Return the (X, Y) coordinate for the center point of the cell that contains the specified text.  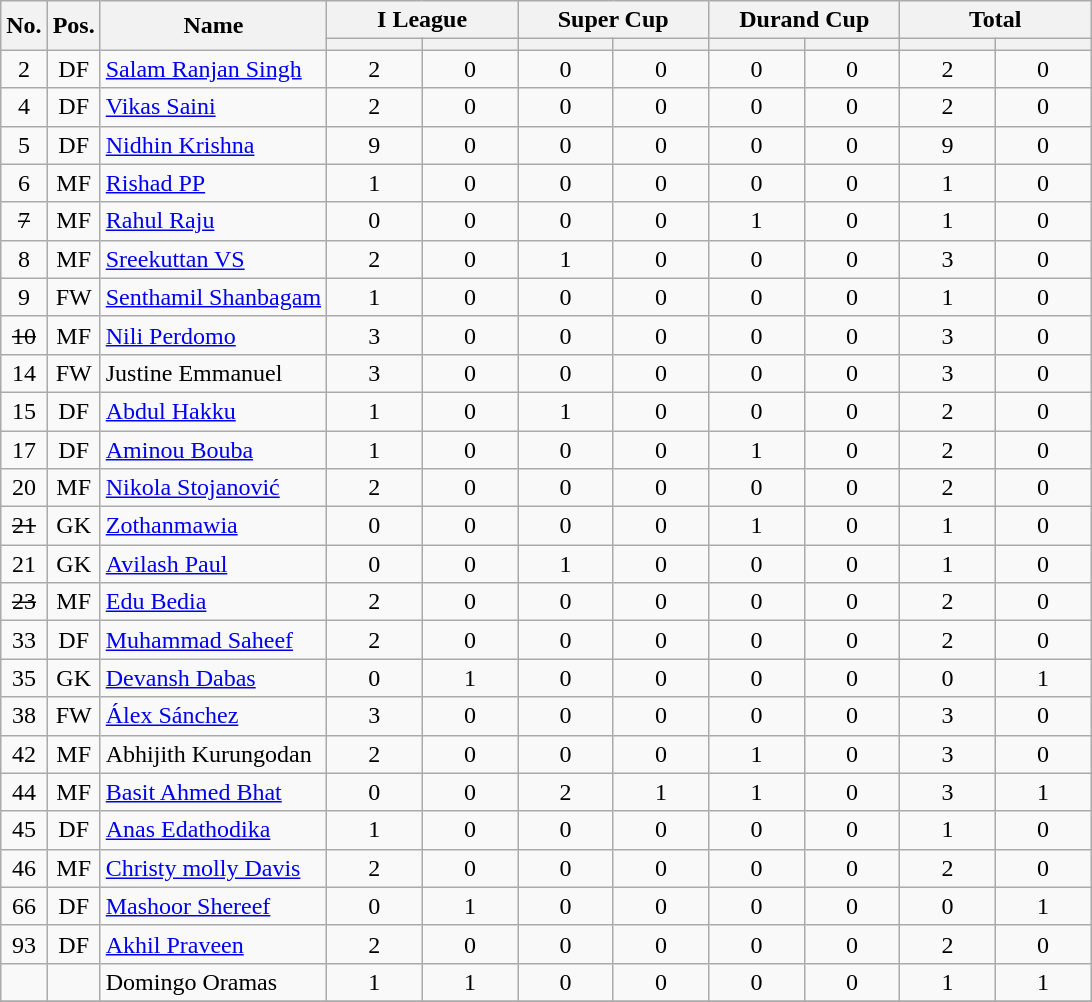
4 (24, 107)
Pos. (74, 26)
Mashoor Shereef (213, 906)
Avilash Paul (213, 564)
7 (24, 221)
23 (24, 602)
Rishad PP (213, 183)
Álex Sánchez (213, 716)
6 (24, 183)
17 (24, 449)
Akhil Praveen (213, 944)
Nikola Stojanović (213, 488)
42 (24, 754)
45 (24, 830)
10 (24, 335)
Super Cup (614, 20)
Justine Emmanuel (213, 373)
Durand Cup (804, 20)
Total (996, 20)
Domingo Oramas (213, 982)
Nidhin Krishna (213, 145)
14 (24, 373)
Rahul Raju (213, 221)
Nili Perdomo (213, 335)
Zothanmawia (213, 526)
46 (24, 868)
Abhijith Kurungodan (213, 754)
Anas Edathodika (213, 830)
Basit Ahmed Bhat (213, 792)
Vikas Saini (213, 107)
Edu Bedia (213, 602)
Christy molly Davis (213, 868)
I League (422, 20)
15 (24, 411)
Salam Ranjan Singh (213, 69)
Muhammad Saheef (213, 640)
35 (24, 678)
93 (24, 944)
Sreekuttan VS (213, 259)
5 (24, 145)
44 (24, 792)
8 (24, 259)
Aminou Bouba (213, 449)
No. (24, 26)
Abdul Hakku (213, 411)
20 (24, 488)
33 (24, 640)
Name (213, 26)
Devansh Dabas (213, 678)
66 (24, 906)
38 (24, 716)
Senthamil Shanbagam (213, 297)
